Output the (X, Y) coordinate of the center of the cell containing the given text.  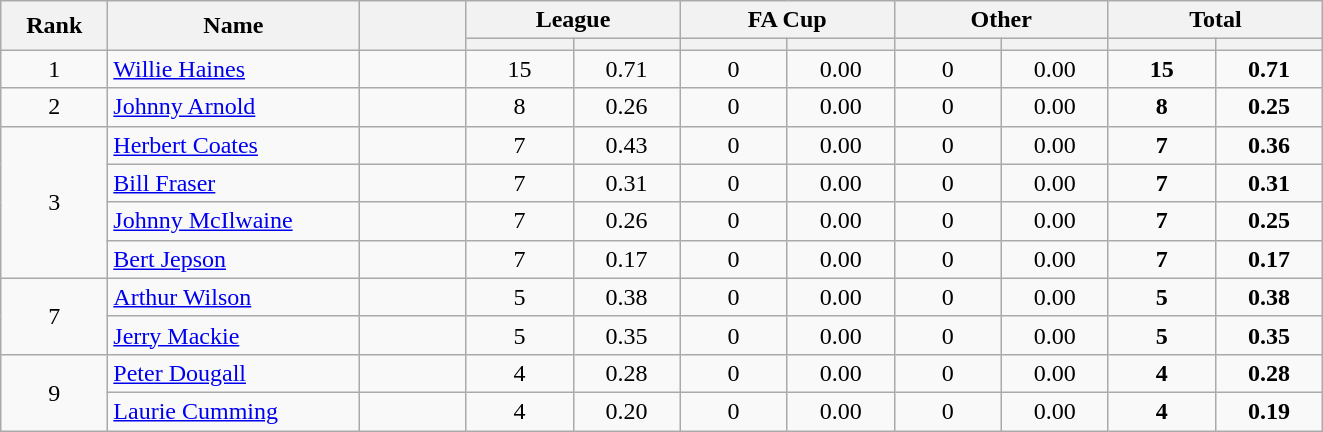
3 (54, 202)
Name (234, 26)
0.19 (1268, 411)
Johnny Arnold (234, 107)
0.36 (1268, 145)
League (573, 20)
Peter Dougall (234, 373)
Willie Haines (234, 69)
0.43 (626, 145)
0.20 (626, 411)
Johnny McIlwaine (234, 221)
9 (54, 392)
Jerry Mackie (234, 335)
Herbert Coates (234, 145)
1 (54, 69)
Laurie Cumming (234, 411)
Bert Jepson (234, 259)
2 (54, 107)
Arthur Wilson (234, 297)
Other (1001, 20)
Rank (54, 26)
FA Cup (787, 20)
Total (1215, 20)
Bill Fraser (234, 183)
